Provide the [X, Y] coordinate of the cell's center where the given text is located.  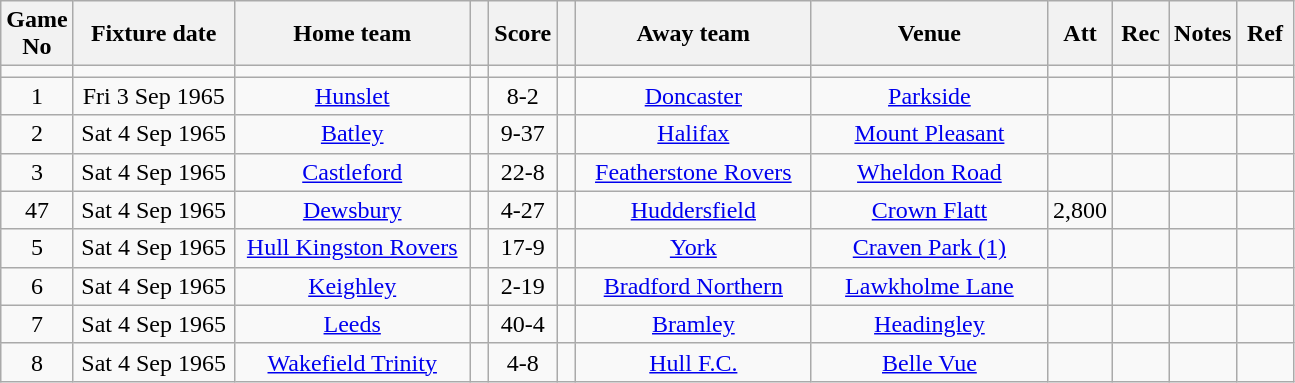
Lawkholme Lane [929, 286]
Halifax [693, 134]
6 [37, 286]
Fri 3 Sep 1965 [154, 96]
40-4 [523, 324]
5 [37, 248]
Away team [693, 34]
1 [37, 96]
Hull Kingston Rovers [352, 248]
3 [37, 172]
Bramley [693, 324]
Ref [1265, 34]
Batley [352, 134]
Att [1080, 34]
Home team [352, 34]
4-27 [523, 210]
9-37 [523, 134]
Score [523, 34]
47 [37, 210]
Doncaster [693, 96]
Hunslet [352, 96]
Huddersfield [693, 210]
17-9 [523, 248]
Parkside [929, 96]
York [693, 248]
8-2 [523, 96]
Belle Vue [929, 362]
2-19 [523, 286]
Leeds [352, 324]
Wheldon Road [929, 172]
Hull F.C. [693, 362]
Bradford Northern [693, 286]
Game No [37, 34]
7 [37, 324]
22-8 [523, 172]
Dewsbury [352, 210]
Notes [1203, 34]
2 [37, 134]
Craven Park (1) [929, 248]
2,800 [1080, 210]
4-8 [523, 362]
Fixture date [154, 34]
Keighley [352, 286]
Crown Flatt [929, 210]
Venue [929, 34]
8 [37, 362]
Featherstone Rovers [693, 172]
Headingley [929, 324]
Rec [1141, 34]
Wakefield Trinity [352, 362]
Castleford [352, 172]
Mount Pleasant [929, 134]
